Capture the cell that displays the provided text and extract its (X, Y) central coordinate. 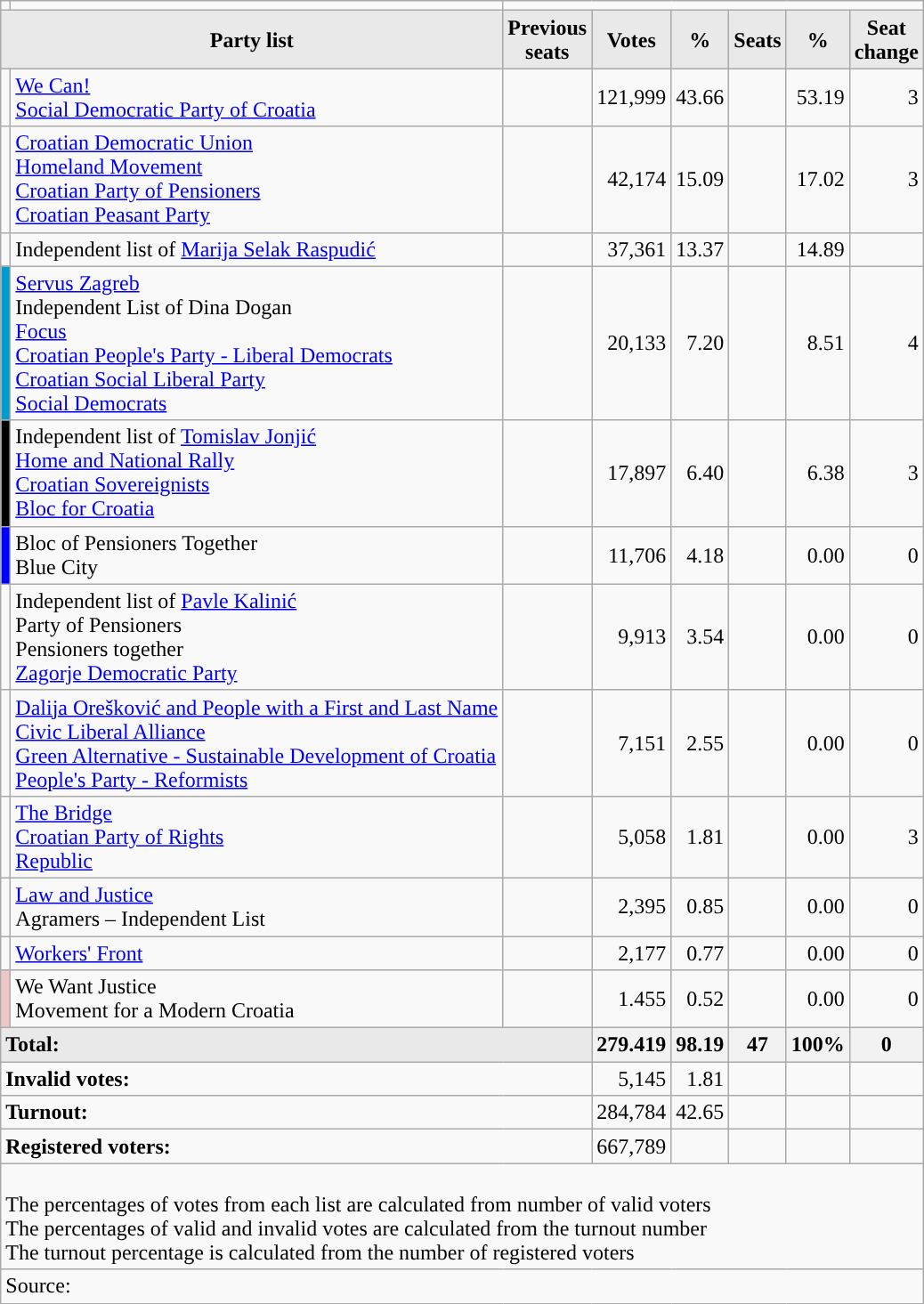
5,058 (632, 837)
47 (758, 1045)
121,999 (632, 98)
Total: (296, 1045)
7.20 (700, 344)
9,913 (632, 637)
2,177 (632, 953)
We Can! Social Democratic Party of Croatia (256, 98)
7,151 (632, 742)
Independent list of Marija Selak Raspudić (256, 249)
Registered voters: (296, 1146)
Workers' Front (256, 953)
53.19 (817, 98)
284,784 (632, 1113)
3.54 (700, 637)
100% (817, 1045)
Seatchange (887, 39)
13.37 (700, 249)
The Bridge Croatian Party of Rights Republic (256, 837)
1.455 (632, 999)
Croatian Democratic Union Homeland Movement Croatian Party of Pensioners Croatian Peasant Party (256, 180)
Seats (758, 39)
Previousseats (547, 39)
0.52 (700, 999)
2,395 (632, 906)
8.51 (817, 344)
279.419 (632, 1045)
17,897 (632, 474)
Turnout: (296, 1113)
0.77 (700, 953)
42.65 (700, 1113)
4.18 (700, 555)
98.19 (700, 1045)
We Want Justice Movement for a Modern Croatia (256, 999)
43.66 (700, 98)
Servus Zagreb Independent List of Dina Dogan Focus Croatian People's Party - Liberal Democrats Croatian Social Liberal Party Social Democrats (256, 344)
37,361 (632, 249)
Law and Justice Agramers – Independent List (256, 906)
667,789 (632, 1146)
17.02 (817, 180)
11,706 (632, 555)
Independent list of Pavle Kalinić Party of Pensioners Pensioners together Zagorje Democratic Party (256, 637)
6.40 (700, 474)
6.38 (817, 474)
Party list (252, 39)
4 (887, 344)
2.55 (700, 742)
15.09 (700, 180)
0.85 (700, 906)
Invalid votes: (296, 1079)
Votes (632, 39)
20,133 (632, 344)
14.89 (817, 249)
Independent list of Tomislav Jonjić Home and National Rally Croatian Sovereignists Bloc for Croatia (256, 474)
Bloc of Pensioners Together Blue City (256, 555)
Source: (463, 1286)
5,145 (632, 1079)
42,174 (632, 180)
